Return the [x, y] coordinate for the center point of the cell that contains the specified text.  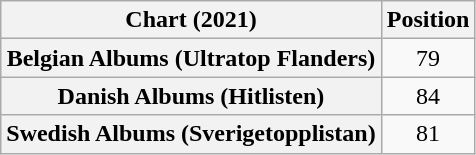
84 [428, 96]
Danish Albums (Hitlisten) [191, 96]
Swedish Albums (Sverigetopplistan) [191, 134]
79 [428, 58]
81 [428, 134]
Chart (2021) [191, 20]
Position [428, 20]
Belgian Albums (Ultratop Flanders) [191, 58]
